Detect which cell encompasses the target text, then output its [x, y] center coordinate. 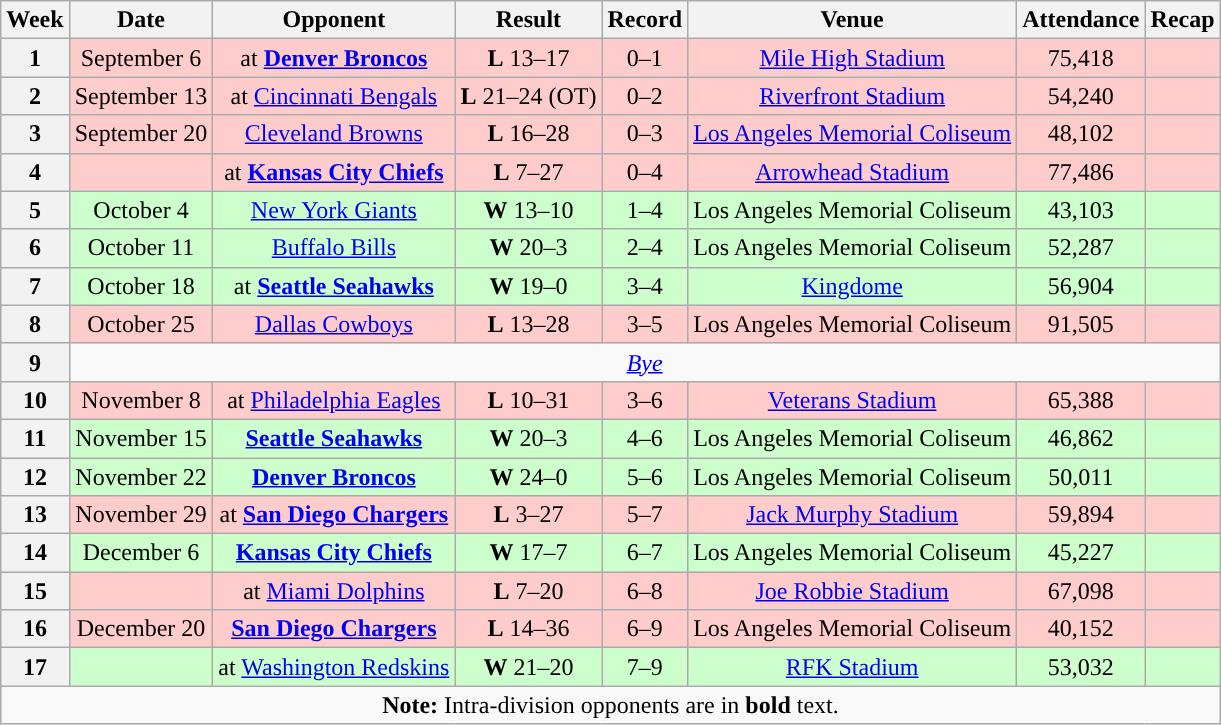
San Diego Chargers [334, 629]
0–2 [645, 96]
November 22 [141, 477]
Week [35, 20]
L 7–20 [528, 591]
14 [35, 553]
5–7 [645, 515]
October 18 [141, 286]
Denver Broncos [334, 477]
0–4 [645, 172]
November 29 [141, 515]
September 13 [141, 96]
1–4 [645, 210]
at San Diego Chargers [334, 515]
Attendance [1081, 20]
W 19–0 [528, 286]
50,011 [1081, 477]
at Philadelphia Eagles [334, 400]
Cleveland Browns [334, 134]
L 13–28 [528, 324]
13 [35, 515]
67,098 [1081, 591]
Mile High Stadium [852, 58]
3 [35, 134]
October 4 [141, 210]
L 13–17 [528, 58]
W 24–0 [528, 477]
9 [35, 362]
53,032 [1081, 667]
3–5 [645, 324]
October 11 [141, 248]
43,103 [1081, 210]
3–6 [645, 400]
Record [645, 20]
10 [35, 400]
September 20 [141, 134]
September 6 [141, 58]
at Denver Broncos [334, 58]
8 [35, 324]
17 [35, 667]
2–4 [645, 248]
Venue [852, 20]
L 21–24 (OT) [528, 96]
54,240 [1081, 96]
48,102 [1081, 134]
12 [35, 477]
Opponent [334, 20]
Recap [1182, 20]
Joe Robbie Stadium [852, 591]
Bye [644, 362]
4 [35, 172]
L 10–31 [528, 400]
6 [35, 248]
Seattle Seahawks [334, 438]
Note: Intra-division opponents are in bold text. [610, 705]
91,505 [1081, 324]
New York Giants [334, 210]
56,904 [1081, 286]
December 20 [141, 629]
5–6 [645, 477]
Jack Murphy Stadium [852, 515]
7 [35, 286]
65,388 [1081, 400]
L 3–27 [528, 515]
46,862 [1081, 438]
November 15 [141, 438]
59,894 [1081, 515]
11 [35, 438]
at Kansas City Chiefs [334, 172]
Buffalo Bills [334, 248]
6–8 [645, 591]
0–3 [645, 134]
0–1 [645, 58]
W 17–7 [528, 553]
75,418 [1081, 58]
6–7 [645, 553]
W 13–10 [528, 210]
52,287 [1081, 248]
at Miami Dolphins [334, 591]
Riverfront Stadium [852, 96]
4–6 [645, 438]
Result [528, 20]
77,486 [1081, 172]
5 [35, 210]
L 16–28 [528, 134]
45,227 [1081, 553]
L 7–27 [528, 172]
at Seattle Seahawks [334, 286]
2 [35, 96]
at Washington Redskins [334, 667]
6–9 [645, 629]
1 [35, 58]
7–9 [645, 667]
Date [141, 20]
Veterans Stadium [852, 400]
15 [35, 591]
40,152 [1081, 629]
L 14–36 [528, 629]
16 [35, 629]
Arrowhead Stadium [852, 172]
at Cincinnati Bengals [334, 96]
October 25 [141, 324]
Kingdome [852, 286]
3–4 [645, 286]
December 6 [141, 553]
W 21–20 [528, 667]
Dallas Cowboys [334, 324]
November 8 [141, 400]
RFK Stadium [852, 667]
Kansas City Chiefs [334, 553]
